Find where the given text appears and provide that cell's center as (X, Y) coordinate. 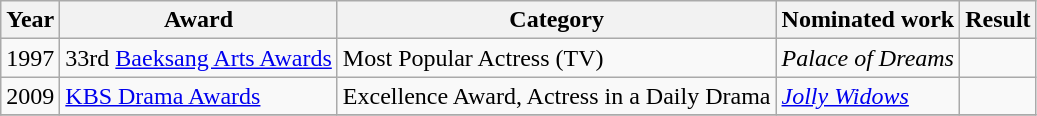
KBS Drama Awards (199, 96)
Palace of Dreams (868, 58)
Jolly Widows (868, 96)
Award (199, 20)
1997 (30, 58)
33rd Baeksang Arts Awards (199, 58)
Category (556, 20)
Result (998, 20)
2009 (30, 96)
Year (30, 20)
Excellence Award, Actress in a Daily Drama (556, 96)
Nominated work (868, 20)
Most Popular Actress (TV) (556, 58)
